Detect which cell encompasses the target text, then output its [X, Y] center coordinate. 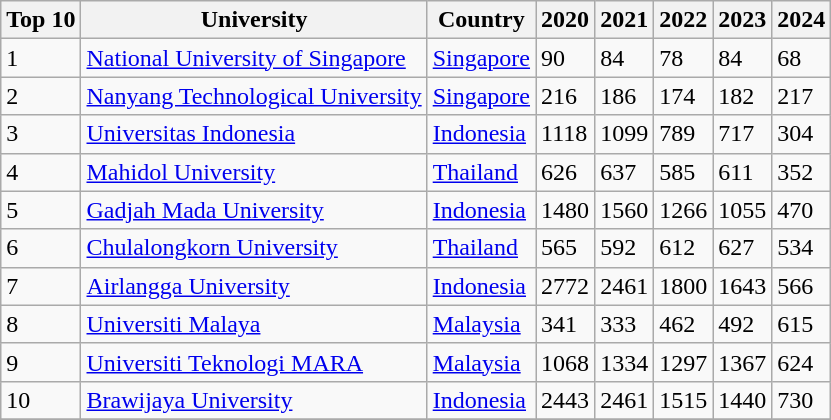
1118 [566, 134]
1068 [566, 362]
Country [481, 20]
470 [802, 210]
Top 10 [41, 20]
1440 [742, 400]
4 [41, 172]
Universiti Teknologi MARA [254, 362]
1 [41, 58]
2024 [802, 20]
492 [742, 324]
1334 [624, 362]
7 [41, 286]
565 [566, 248]
National University of Singapore [254, 58]
1515 [684, 400]
626 [566, 172]
637 [624, 172]
1099 [624, 134]
1055 [742, 210]
304 [802, 134]
2022 [684, 20]
90 [566, 58]
182 [742, 96]
University [254, 20]
341 [566, 324]
462 [684, 324]
Nanyang Technological University [254, 96]
534 [802, 248]
730 [802, 400]
2772 [566, 286]
612 [684, 248]
1367 [742, 362]
1297 [684, 362]
216 [566, 96]
186 [624, 96]
627 [742, 248]
592 [624, 248]
566 [802, 286]
Airlangga University [254, 286]
10 [41, 400]
611 [742, 172]
2023 [742, 20]
Universiti Malaya [254, 324]
1480 [566, 210]
2 [41, 96]
2443 [566, 400]
Mahidol University [254, 172]
9 [41, 362]
Gadjah Mada University [254, 210]
1800 [684, 286]
333 [624, 324]
217 [802, 96]
789 [684, 134]
68 [802, 58]
624 [802, 362]
615 [802, 324]
3 [41, 134]
78 [684, 58]
1643 [742, 286]
717 [742, 134]
2021 [624, 20]
2020 [566, 20]
352 [802, 172]
1266 [684, 210]
5 [41, 210]
174 [684, 96]
Universitas Indonesia [254, 134]
8 [41, 324]
6 [41, 248]
Chulalongkorn University [254, 248]
1560 [624, 210]
Brawijaya University [254, 400]
585 [684, 172]
